From the cell containing the given text, extract its center point as [X, Y] coordinate. 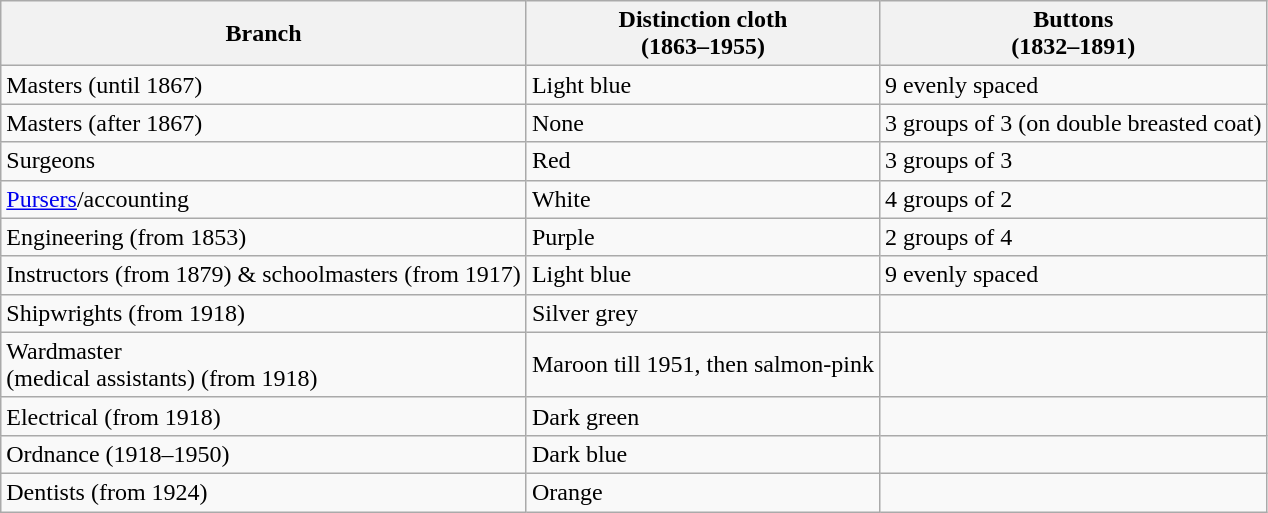
Engineering (from 1853) [264, 237]
Branch [264, 34]
3 groups of 3 [1073, 161]
Buttons(1832–1891) [1073, 34]
Purple [702, 237]
2 groups of 4 [1073, 237]
Dark blue [702, 454]
Red [702, 161]
Shipwrights (from 1918) [264, 313]
Maroon till 1951, then salmon-pink [702, 364]
3 groups of 3 (on double breasted coat) [1073, 123]
Masters (until 1867) [264, 85]
Instructors (from 1879) & schoolmasters (from 1917) [264, 275]
Dentists (from 1924) [264, 492]
Dark green [702, 416]
Orange [702, 492]
White [702, 199]
Electrical (from 1918) [264, 416]
Silver grey [702, 313]
Distinction cloth(1863–1955) [702, 34]
Ordnance (1918–1950) [264, 454]
Masters (after 1867) [264, 123]
Wardmaster(medical assistants) (from 1918) [264, 364]
None [702, 123]
Surgeons [264, 161]
Pursers/accounting [264, 199]
4 groups of 2 [1073, 199]
